Search for the cell housing the specified text and yield its [X, Y] center coordinate. 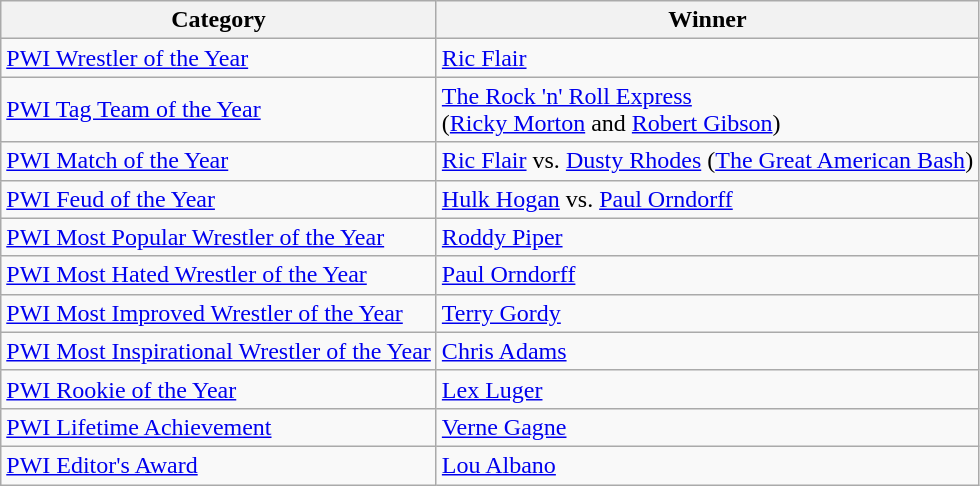
PWI Most Inspirational Wrestler of the Year [219, 351]
PWI Lifetime Achievement [219, 427]
PWI Rookie of the Year [219, 389]
PWI Editor's Award [219, 465]
PWI Most Improved Wrestler of the Year [219, 313]
Hulk Hogan vs. Paul Orndorff [707, 199]
Winner [707, 20]
Verne Gagne [707, 427]
Lou Albano [707, 465]
Ric Flair vs. Dusty Rhodes (The Great American Bash) [707, 161]
Paul Orndorff [707, 275]
PWI Wrestler of the Year [219, 58]
Category [219, 20]
PWI Tag Team of the Year [219, 110]
Ric Flair [707, 58]
PWI Most Hated Wrestler of the Year [219, 275]
PWI Feud of the Year [219, 199]
PWI Match of the Year [219, 161]
PWI Most Popular Wrestler of the Year [219, 237]
Lex Luger [707, 389]
The Rock 'n' Roll Express(Ricky Morton and Robert Gibson) [707, 110]
Roddy Piper [707, 237]
Terry Gordy [707, 313]
Chris Adams [707, 351]
